Extract the (X, Y) coordinate from the center of the cell holding the provided text.  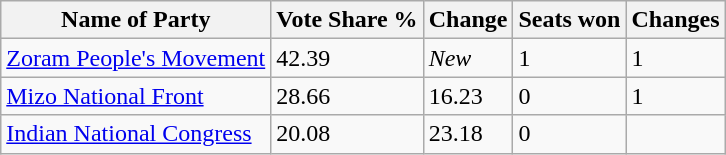
42.39 (347, 58)
Seats won (570, 20)
23.18 (468, 134)
28.66 (347, 96)
New (468, 58)
Mizo National Front (136, 96)
16.23 (468, 96)
Change (468, 20)
Indian National Congress (136, 134)
Vote Share % (347, 20)
20.08 (347, 134)
Zoram People's Movement (136, 58)
Changes (676, 20)
Name of Party (136, 20)
